Capture the cell that displays the provided text and extract its (x, y) central coordinate. 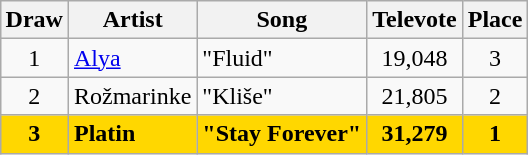
Draw (34, 20)
Alya (132, 58)
Televote (414, 20)
"Stay Forever" (282, 134)
Artist (132, 20)
Platin (132, 134)
Song (282, 20)
"Fluid" (282, 58)
21,805 (414, 96)
"Kliše" (282, 96)
31,279 (414, 134)
19,048 (414, 58)
Place (495, 20)
Rožmarinke (132, 96)
